Identify which cell holds the provided text, then report its (x, y) central coordinate. 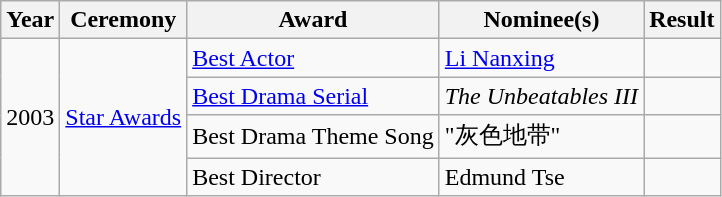
Ceremony (124, 20)
The Unbeatables III (541, 96)
Best Director (314, 177)
Best Actor (314, 58)
Result (682, 20)
Year (30, 20)
Edmund Tse (541, 177)
Best Drama Theme Song (314, 136)
Award (314, 20)
Nominee(s) (541, 20)
Star Awards (124, 118)
2003 (30, 118)
"灰色地带" (541, 136)
Best Drama Serial (314, 96)
Li Nanxing (541, 58)
